Return the (x, y) coordinate for the center point of the cell that contains the specified text.  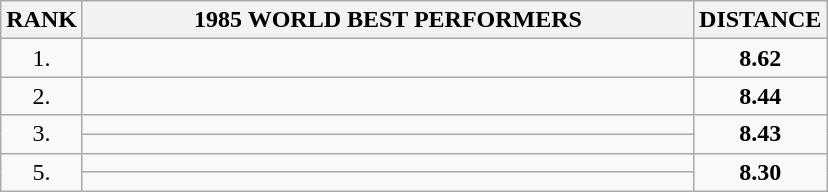
8.30 (760, 172)
8.62 (760, 58)
8.43 (760, 134)
1985 WORLD BEST PERFORMERS (388, 20)
DISTANCE (760, 20)
8.44 (760, 96)
1. (42, 58)
RANK (42, 20)
3. (42, 134)
5. (42, 172)
2. (42, 96)
